Scan for the cell matching the given text and deliver its (X, Y) coordinate at center. 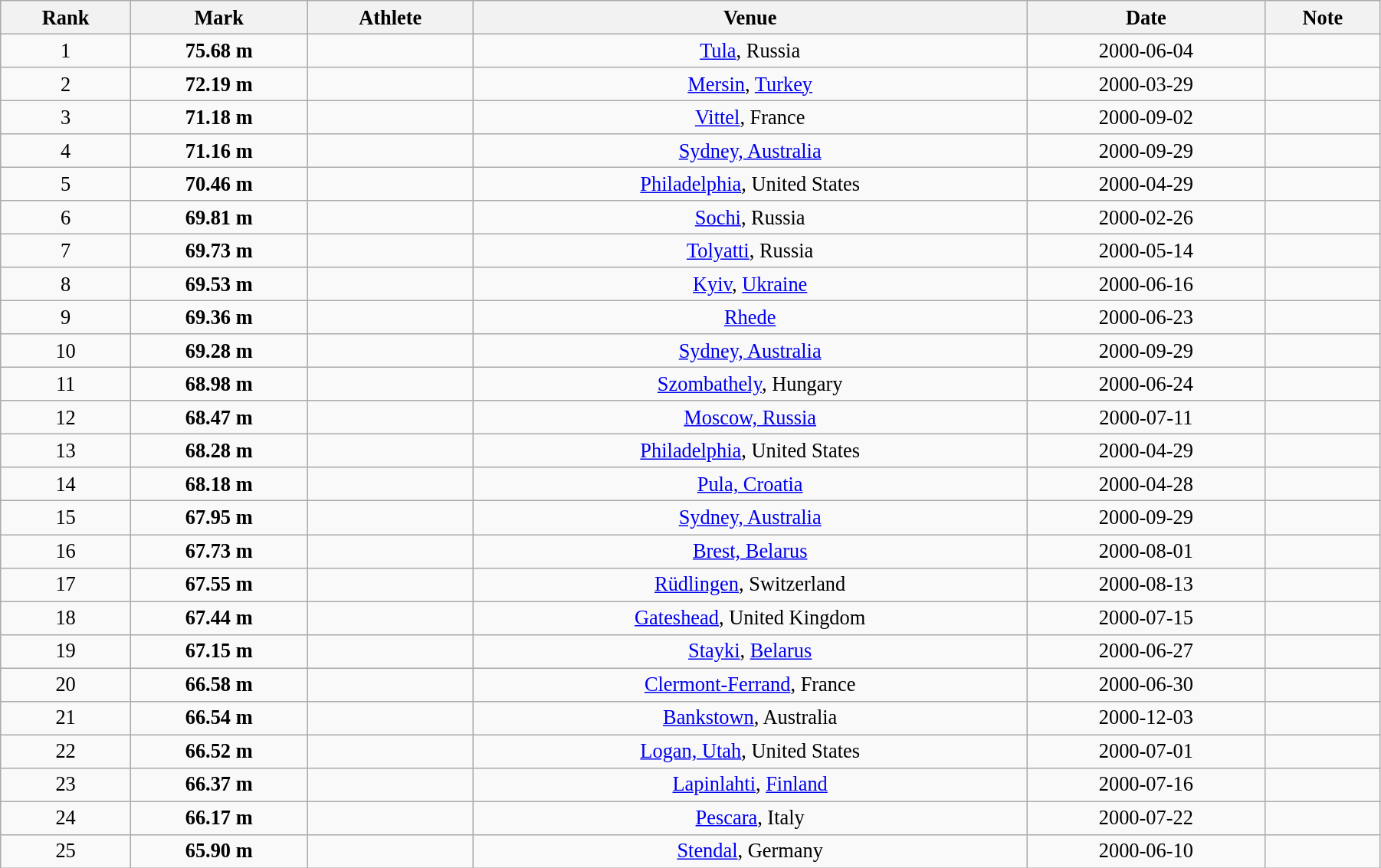
5 (66, 184)
22 (66, 751)
2000-06-16 (1146, 284)
68.47 m (218, 418)
71.16 m (218, 151)
Sochi, Russia (750, 218)
67.55 m (218, 585)
75.68 m (218, 51)
69.28 m (218, 351)
Kyiv, Ukraine (750, 284)
16 (66, 551)
24 (66, 817)
67.95 m (218, 518)
6 (66, 218)
21 (66, 718)
9 (66, 317)
67.15 m (218, 651)
Note (1323, 17)
69.81 m (218, 218)
2000-09-02 (1146, 117)
2000-08-13 (1146, 585)
69.73 m (218, 251)
72.19 m (218, 84)
15 (66, 518)
69.36 m (218, 317)
2000-03-29 (1146, 84)
12 (66, 418)
Logan, Utah, United States (750, 751)
Clermont-Ferrand, France (750, 684)
68.28 m (218, 450)
4 (66, 151)
Lapinlahti, Finland (750, 784)
2000-12-03 (1146, 718)
67.73 m (218, 551)
Brest, Belarus (750, 551)
13 (66, 450)
Stayki, Belarus (750, 651)
Tolyatti, Russia (750, 251)
66.52 m (218, 751)
2000-04-28 (1146, 484)
Date (1146, 17)
2000-06-23 (1146, 317)
71.18 m (218, 117)
66.17 m (218, 817)
66.58 m (218, 684)
2000-06-04 (1146, 51)
20 (66, 684)
2000-06-24 (1146, 384)
2000-07-01 (1146, 751)
8 (66, 284)
2000-02-26 (1146, 218)
1 (66, 51)
19 (66, 651)
Mark (218, 17)
Gateshead, United Kingdom (750, 617)
Moscow, Russia (750, 418)
68.98 m (218, 384)
Bankstown, Australia (750, 718)
Rank (66, 17)
Rüdlingen, Switzerland (750, 585)
2000-06-10 (1146, 851)
3 (66, 117)
2000-07-11 (1146, 418)
2000-06-30 (1146, 684)
18 (66, 617)
2000-06-27 (1146, 651)
65.90 m (218, 851)
2000-07-16 (1146, 784)
67.44 m (218, 617)
66.54 m (218, 718)
17 (66, 585)
2000-05-14 (1146, 251)
Athlete (391, 17)
7 (66, 251)
66.37 m (218, 784)
Vittel, France (750, 117)
Pescara, Italy (750, 817)
2000-07-22 (1146, 817)
70.46 m (218, 184)
Rhede (750, 317)
68.18 m (218, 484)
Szombathely, Hungary (750, 384)
2000-08-01 (1146, 551)
2 (66, 84)
23 (66, 784)
Mersin, Turkey (750, 84)
2000-07-15 (1146, 617)
14 (66, 484)
10 (66, 351)
Pula, Croatia (750, 484)
11 (66, 384)
Tula, Russia (750, 51)
Stendal, Germany (750, 851)
25 (66, 851)
69.53 m (218, 284)
Venue (750, 17)
